Pinpoint the cell where the given text exists, returning its [x, y] midpoint coordinate. 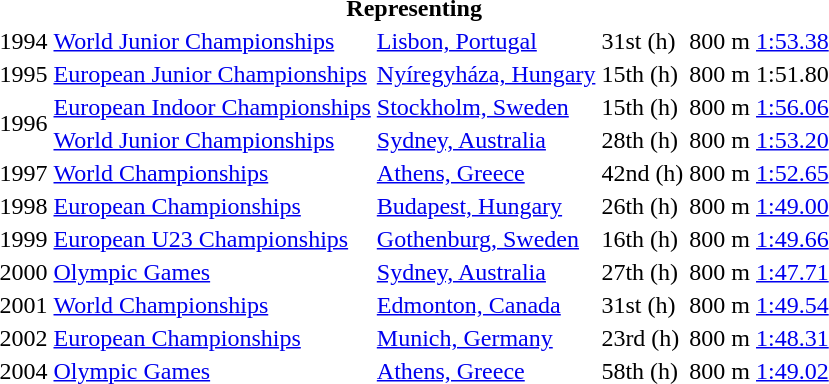
Munich, Germany [486, 338]
European Junior Championships [212, 74]
Nyíregyháza, Hungary [486, 74]
Olympic Games [212, 272]
Lisbon, Portugal [486, 41]
16th (h) [642, 239]
Edmonton, Canada [486, 305]
42nd (h) [642, 173]
Budapest, Hungary [486, 206]
28th (h) [642, 140]
26th (h) [642, 206]
European U23 Championships [212, 239]
Athens, Greece [486, 173]
23rd (h) [642, 338]
Gothenburg, Sweden [486, 239]
European Indoor Championships [212, 107]
Stockholm, Sweden [486, 107]
27th (h) [642, 272]
